Provide the [x, y] coordinate of the cell's center where the given text is located.  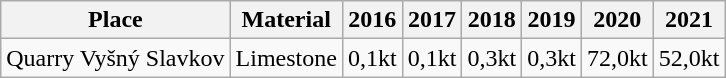
72,0kt [617, 58]
2018 [492, 20]
2021 [689, 20]
Place [116, 20]
Quarry Vyšný Slavkov [116, 58]
Material [286, 20]
Limestone [286, 58]
2017 [432, 20]
2020 [617, 20]
2019 [552, 20]
2016 [372, 20]
52,0kt [689, 58]
